Capture the cell that displays the provided text and extract its (x, y) central coordinate. 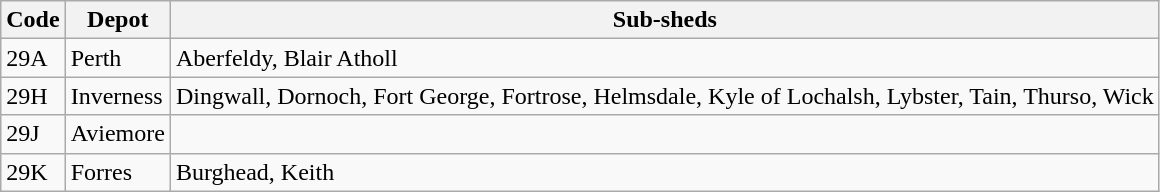
Perth (118, 58)
Inverness (118, 96)
Aberfeldy, Blair Atholl (664, 58)
Forres (118, 172)
Burghead, Keith (664, 172)
29A (33, 58)
Depot (118, 20)
Dingwall, Dornoch, Fort George, Fortrose, Helmsdale, Kyle of Lochalsh, Lybster, Tain, Thurso, Wick (664, 96)
29K (33, 172)
29H (33, 96)
29J (33, 134)
Sub-sheds (664, 20)
Aviemore (118, 134)
Code (33, 20)
